Return [x, y] of the center of cell containing provided text 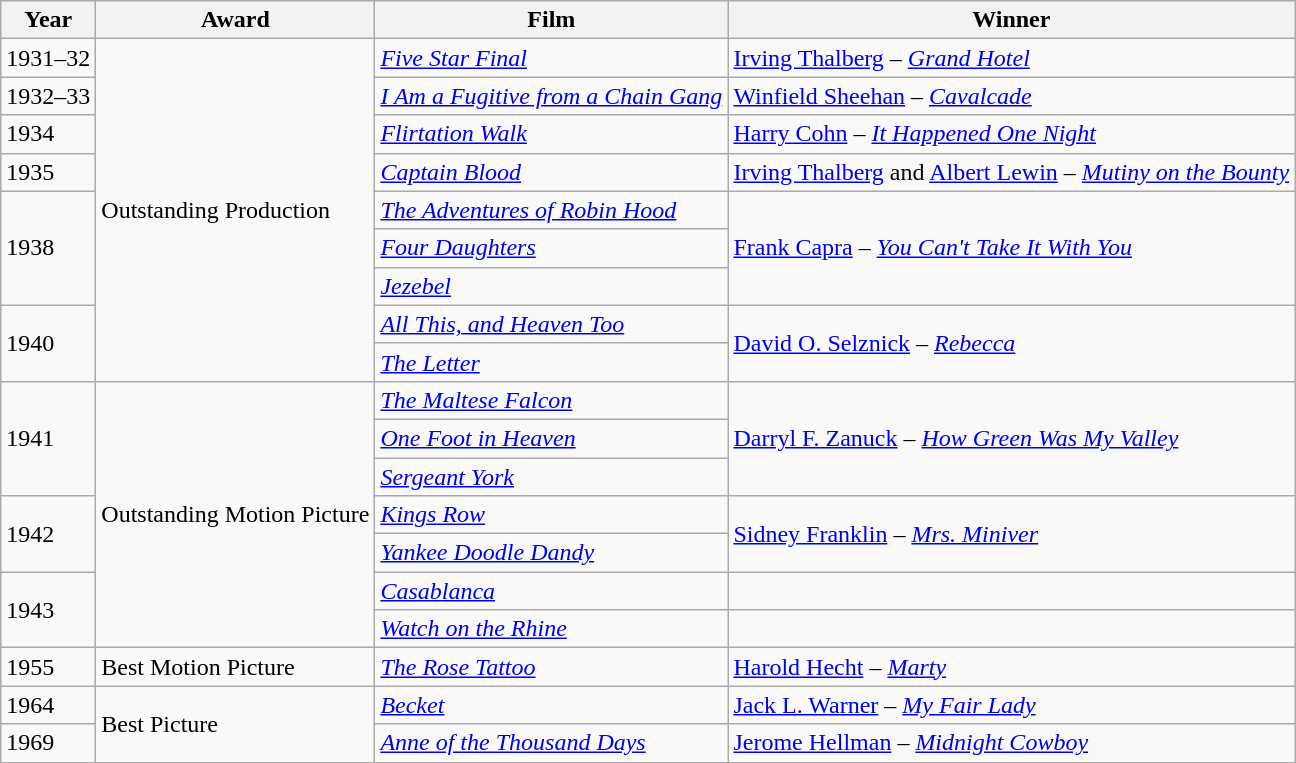
Sergeant York [552, 477]
One Foot in Heaven [552, 438]
Jack L. Warner – My Fair Lady [1012, 705]
Becket [552, 705]
1955 [48, 667]
Film [552, 20]
Winner [1012, 20]
I Am a Fugitive from a Chain Gang [552, 96]
Best Picture [236, 724]
Flirtation Walk [552, 134]
Best Motion Picture [236, 667]
Sidney Franklin – Mrs. Miniver [1012, 534]
1964 [48, 705]
Irving Thalberg and Albert Lewin – Mutiny on the Bounty [1012, 172]
The Adventures of Robin Hood [552, 210]
Outstanding Production [236, 210]
Award [236, 20]
Jezebel [552, 286]
The Rose Tattoo [552, 667]
The Letter [552, 362]
Kings Row [552, 515]
1935 [48, 172]
1934 [48, 134]
Yankee Doodle Dandy [552, 553]
1938 [48, 248]
1942 [48, 534]
Five Star Final [552, 58]
Watch on the Rhine [552, 629]
Jerome Hellman – Midnight Cowboy [1012, 743]
1941 [48, 438]
All This, and Heaven Too [552, 324]
Harry Cohn – It Happened One Night [1012, 134]
Captain Blood [552, 172]
Outstanding Motion Picture [236, 514]
1969 [48, 743]
1932–33 [48, 96]
Anne of the Thousand Days [552, 743]
Darryl F. Zanuck – How Green Was My Valley [1012, 438]
Irving Thalberg – Grand Hotel [1012, 58]
Harold Hecht – Marty [1012, 667]
David O. Selznick – Rebecca [1012, 343]
Winfield Sheehan – Cavalcade [1012, 96]
Year [48, 20]
1943 [48, 610]
1931–32 [48, 58]
The Maltese Falcon [552, 400]
1940 [48, 343]
Casablanca [552, 591]
Frank Capra – You Can't Take It With You [1012, 248]
Four Daughters [552, 248]
